Identify which cell holds the provided text, then report its (X, Y) central coordinate. 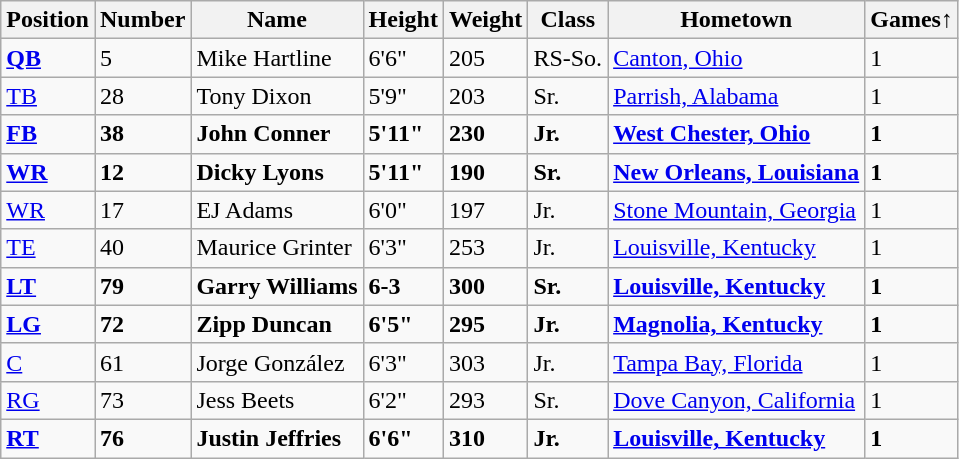
Tampa Bay, Florida (736, 362)
40 (142, 248)
Justin Jeffries (277, 438)
LG (48, 324)
Parrish, Alabama (736, 96)
295 (485, 324)
LT (48, 286)
6-3 (403, 286)
Zipp Duncan (277, 324)
Garry Williams (277, 286)
61 (142, 362)
197 (485, 210)
RS-So. (568, 58)
253 (485, 248)
300 (485, 286)
Name (277, 20)
303 (485, 362)
RG (48, 400)
Maurice Grinter (277, 248)
Mike Hartline (277, 58)
FB (48, 134)
5'9" (403, 96)
310 (485, 438)
QB (48, 58)
Dicky Lyons (277, 172)
6'2" (403, 400)
12 (142, 172)
Canton, Ohio (736, 58)
John Conner (277, 134)
203 (485, 96)
Jess Beets (277, 400)
28 (142, 96)
Hometown (736, 20)
TB (48, 96)
5 (142, 58)
EJ Adams (277, 210)
230 (485, 134)
Weight (485, 20)
Height (403, 20)
Games↑ (912, 20)
Magnolia, Kentucky (736, 324)
Number (142, 20)
6'5" (403, 324)
6'0" (403, 210)
Stone Mountain, Georgia (736, 210)
Dove Canyon, California (736, 400)
205 (485, 58)
79 (142, 286)
TE (48, 248)
New Orleans, Louisiana (736, 172)
RT (48, 438)
72 (142, 324)
73 (142, 400)
190 (485, 172)
293 (485, 400)
Class (568, 20)
76 (142, 438)
Position (48, 20)
Tony Dixon (277, 96)
C (48, 362)
West Chester, Ohio (736, 134)
Jorge González (277, 362)
38 (142, 134)
17 (142, 210)
